Identify which cell holds the provided text, then report its [X, Y] central coordinate. 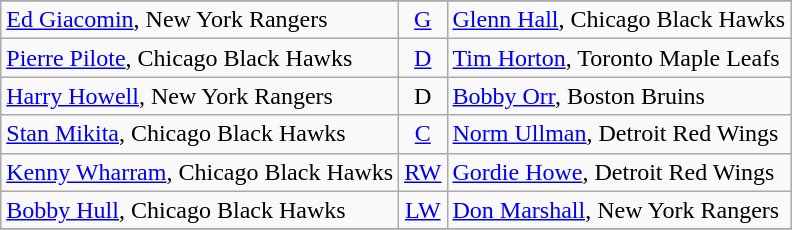
Bobby Orr, Boston Bruins [619, 96]
Stan Mikita, Chicago Black Hawks [200, 134]
Don Marshall, New York Rangers [619, 210]
Gordie Howe, Detroit Red Wings [619, 172]
RW [423, 172]
LW [423, 210]
Harry Howell, New York Rangers [200, 96]
Ed Giacomin, New York Rangers [200, 20]
Glenn Hall, Chicago Black Hawks [619, 20]
Bobby Hull, Chicago Black Hawks [200, 210]
Tim Horton, Toronto Maple Leafs [619, 58]
Norm Ullman, Detroit Red Wings [619, 134]
C [423, 134]
G [423, 20]
Pierre Pilote, Chicago Black Hawks [200, 58]
Kenny Wharram, Chicago Black Hawks [200, 172]
